Return (x, y) of the center of cell containing provided text 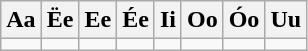
Ëe (60, 20)
Uu (286, 20)
Ée (136, 20)
Aa (21, 20)
Óo (244, 20)
Ee (98, 20)
Oo (202, 20)
Ii (168, 20)
